Identify which cell holds the provided text, then report its (x, y) central coordinate. 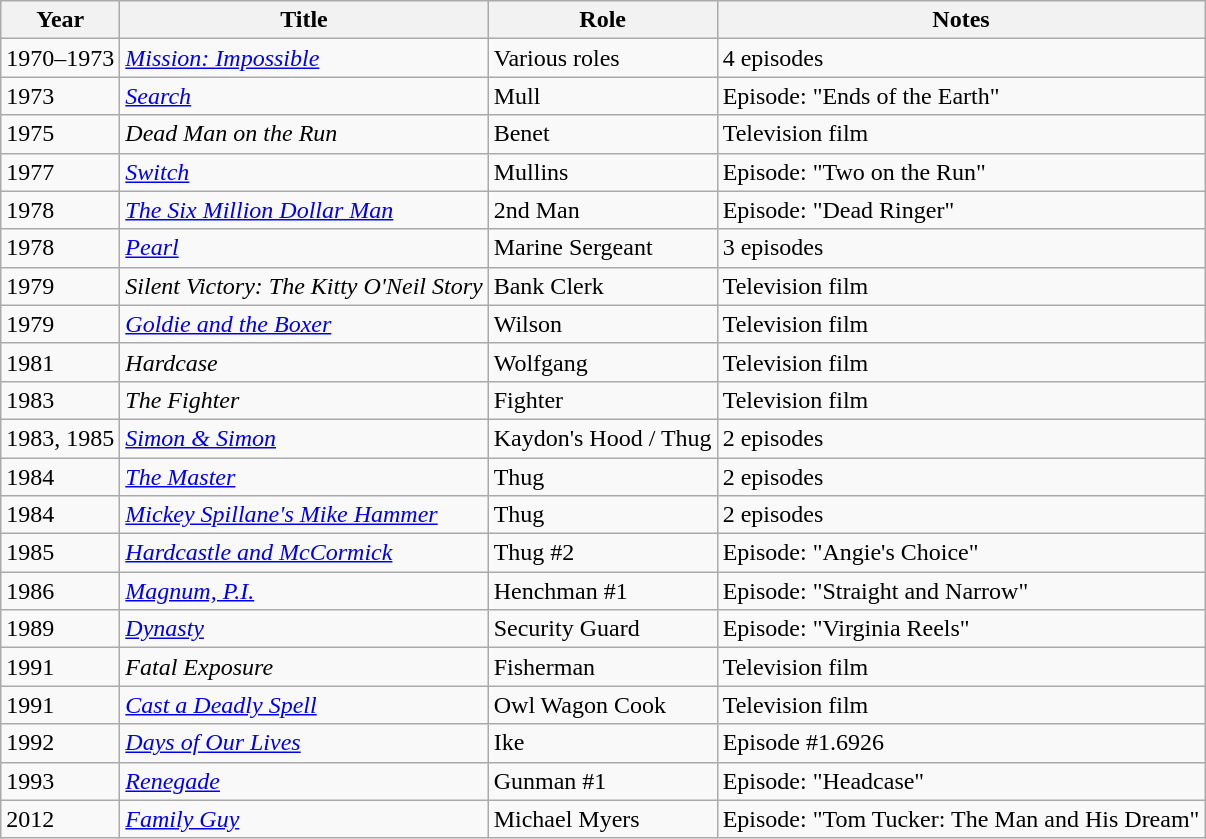
Dynasty (304, 629)
Episode: "Tom Tucker: The Man and His Dream" (961, 819)
Fatal Exposure (304, 667)
Episode: "Two on the Run" (961, 172)
Benet (602, 134)
Episode: "Dead Ringer" (961, 210)
Episode #1.6926 (961, 743)
Silent Victory: The Kitty O'Neil Story (304, 286)
Owl Wagon Cook (602, 705)
Ike (602, 743)
Family Guy (304, 819)
Mickey Spillane's Mike Hammer (304, 515)
Kaydon's Hood / Thug (602, 438)
1983, 1985 (60, 438)
Episode: "Straight and Narrow" (961, 591)
Dead Man on the Run (304, 134)
Magnum, P.I. (304, 591)
1973 (60, 96)
4 episodes (961, 58)
Goldie and the Boxer (304, 324)
Hardcastle and McCormick (304, 553)
Pearl (304, 248)
1970–1973 (60, 58)
2nd Man (602, 210)
Switch (304, 172)
Episode: "Virginia Reels" (961, 629)
Gunman #1 (602, 781)
1993 (60, 781)
Mullins (602, 172)
1985 (60, 553)
Thug #2 (602, 553)
Wolfgang (602, 362)
Mission: Impossible (304, 58)
1986 (60, 591)
Marine Sergeant (602, 248)
The Six Million Dollar Man (304, 210)
1989 (60, 629)
1981 (60, 362)
Henchman #1 (602, 591)
Days of Our Lives (304, 743)
Mull (602, 96)
Wilson (602, 324)
Cast a Deadly Spell (304, 705)
Fighter (602, 400)
Various roles (602, 58)
2012 (60, 819)
Title (304, 20)
Bank Clerk (602, 286)
Episode: "Ends of the Earth" (961, 96)
1983 (60, 400)
Fisherman (602, 667)
1992 (60, 743)
Notes (961, 20)
Security Guard (602, 629)
Episode: "Headcase" (961, 781)
The Fighter (304, 400)
Michael Myers (602, 819)
1977 (60, 172)
Hardcase (304, 362)
Episode: "Angie's Choice" (961, 553)
Simon & Simon (304, 438)
Role (602, 20)
Renegade (304, 781)
Year (60, 20)
3 episodes (961, 248)
The Master (304, 477)
1975 (60, 134)
Search (304, 96)
